Provide the (x, y) coordinate of the cell's center where the given text is located.  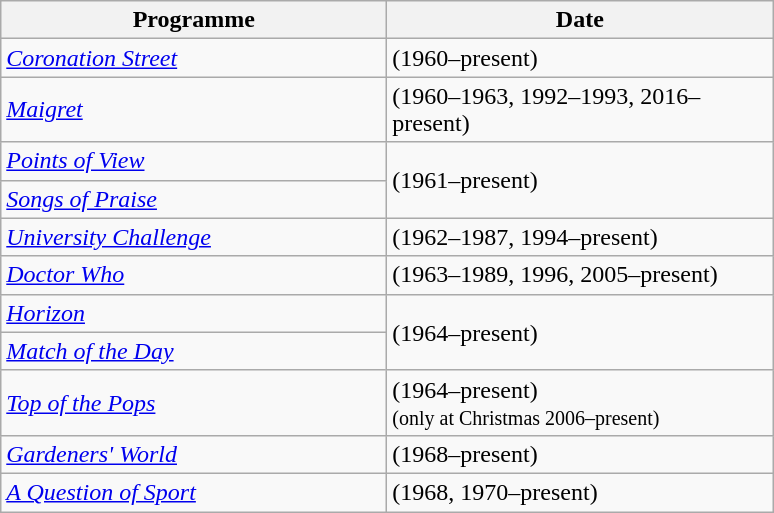
Points of View (194, 161)
Date (580, 20)
(1968, 1970–present) (580, 492)
Coronation Street (194, 58)
Maigret (194, 110)
(1960–1963, 1992–1993, 2016–present) (580, 110)
Doctor Who (194, 275)
Gardeners' World (194, 454)
(1963–1989, 1996, 2005–present) (580, 275)
(1960–present) (580, 58)
(1964–present) (580, 332)
A Question of Sport (194, 492)
(1968–present) (580, 454)
(1962–1987, 1994–present) (580, 237)
Top of the Pops (194, 402)
(1961–present) (580, 180)
(1964–present)(only at Christmas 2006–present) (580, 402)
University Challenge (194, 237)
Songs of Praise (194, 199)
Horizon (194, 313)
Programme (194, 20)
Match of the Day (194, 351)
